Extract the [X, Y] coordinate from the center of the cell holding the provided text.  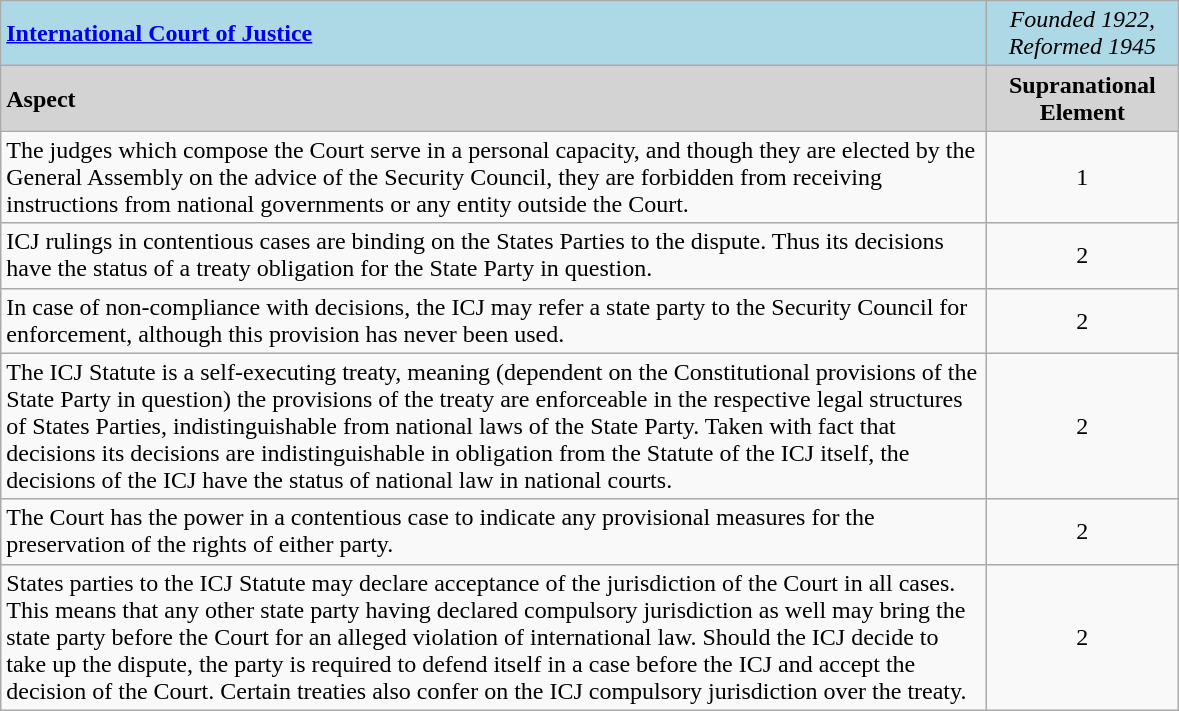
1 [1082, 177]
The Court has the power in a contentious case to indicate any provisional measures for the preservation of the rights of either party. [494, 532]
Founded 1922, Reformed 1945 [1082, 34]
Aspect [494, 98]
International Court of Justice [494, 34]
Supranational Element [1082, 98]
